Extract the (x, y) coordinate from the center of the cell holding the provided text.  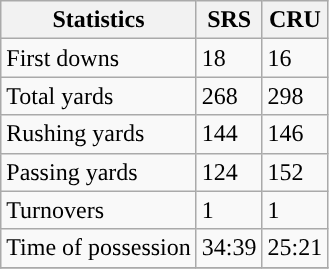
Rushing yards (99, 134)
Statistics (99, 20)
18 (229, 58)
Time of possession (99, 248)
First downs (99, 58)
25:21 (295, 248)
Turnovers (99, 210)
268 (229, 96)
146 (295, 134)
144 (229, 134)
152 (295, 172)
SRS (229, 20)
34:39 (229, 248)
Passing yards (99, 172)
124 (229, 172)
298 (295, 96)
16 (295, 58)
CRU (295, 20)
Total yards (99, 96)
